Return the [x, y] coordinate for the center point of the cell that contains the specified text.  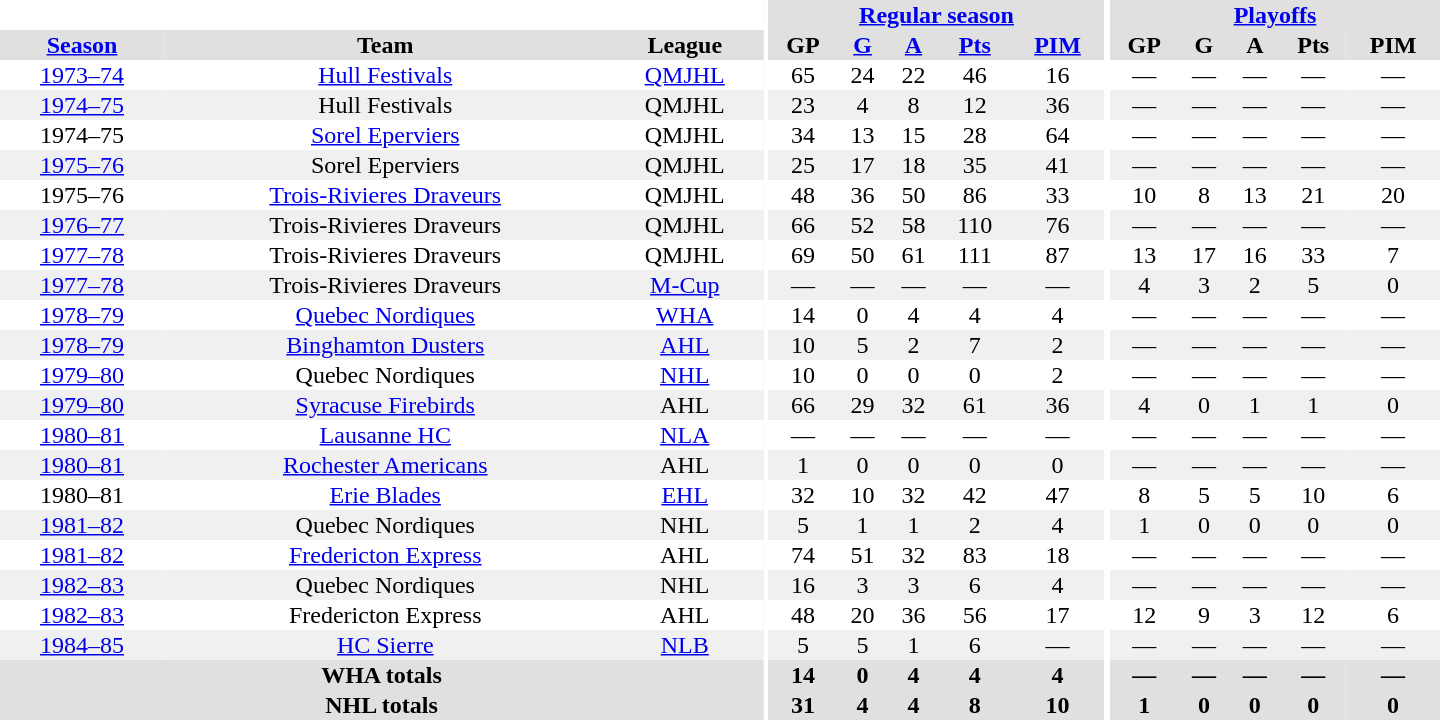
46 [975, 75]
74 [803, 555]
EHL [685, 495]
M-Cup [685, 285]
25 [803, 165]
HC Sierre [386, 645]
Lausanne HC [386, 435]
34 [803, 135]
1976–77 [82, 225]
42 [975, 495]
WHA [685, 315]
23 [803, 105]
51 [862, 555]
31 [803, 705]
52 [862, 225]
NHL totals [382, 705]
65 [803, 75]
110 [975, 225]
64 [1058, 135]
League [685, 45]
76 [1058, 225]
58 [914, 225]
NLA [685, 435]
47 [1058, 495]
1984–85 [82, 645]
24 [862, 75]
WHA totals [382, 675]
9 [1204, 615]
22 [914, 75]
69 [803, 255]
56 [975, 615]
87 [1058, 255]
41 [1058, 165]
86 [975, 195]
Team [386, 45]
35 [975, 165]
Syracuse Firebirds [386, 405]
29 [862, 405]
NLB [685, 645]
28 [975, 135]
83 [975, 555]
Rochester Americans [386, 465]
1973–74 [82, 75]
21 [1313, 195]
111 [975, 255]
Season [82, 45]
Playoffs [1275, 15]
15 [914, 135]
Erie Blades [386, 495]
Binghamton Dusters [386, 345]
Regular season [937, 15]
